Scan for the cell matching the given text and deliver its (x, y) coordinate at center. 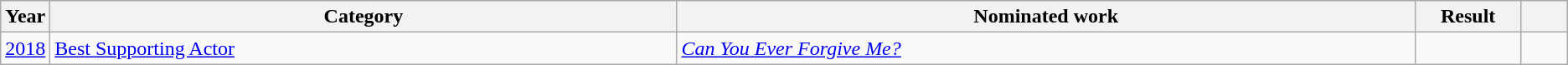
Year (25, 17)
Best Supporting Actor (364, 48)
Result (1467, 17)
Can You Ever Forgive Me? (1045, 48)
2018 (25, 48)
Nominated work (1045, 17)
Category (364, 17)
